Find where the given text appears and provide that cell's center as (X, Y) coordinate. 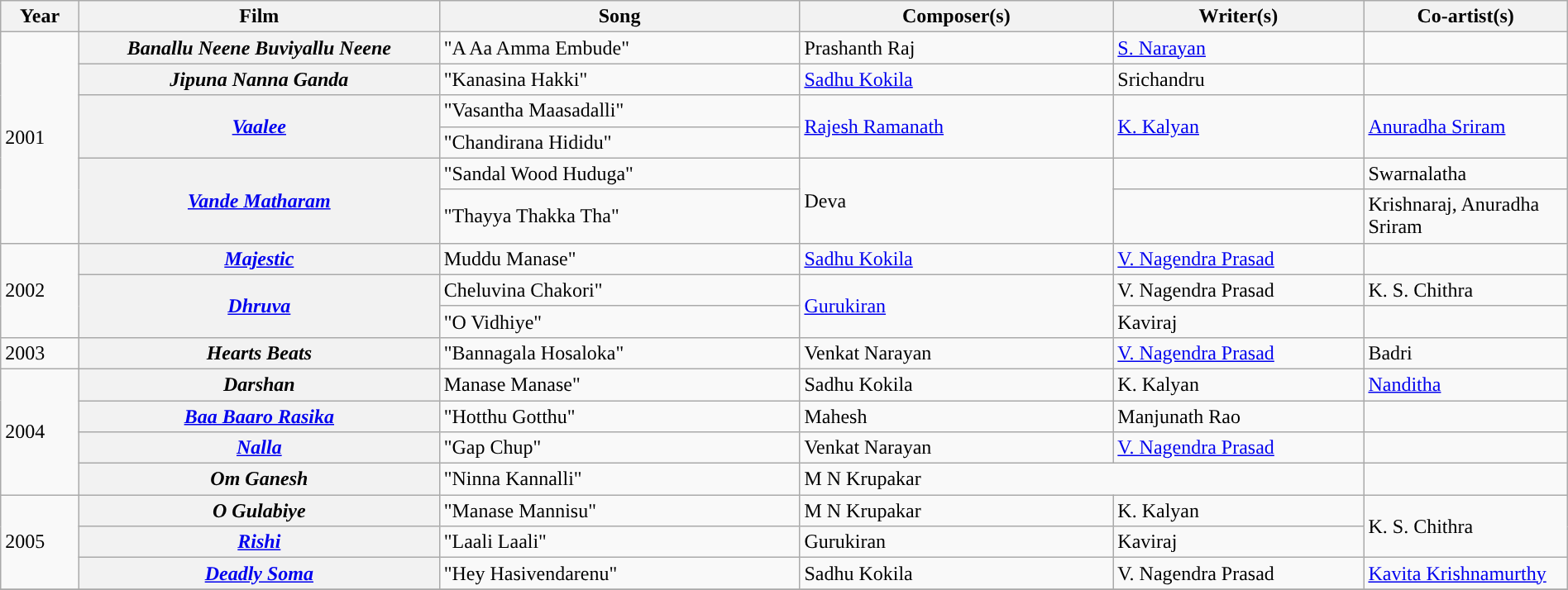
Film (259, 17)
Vande Matharam (259, 200)
"Gap Chup" (619, 448)
Muddu Manase" (619, 259)
"Bannagala Hosaloka" (619, 353)
"Manase Mannisu" (619, 511)
2001 (40, 137)
Swarnalatha (1465, 174)
Majestic (259, 259)
Mahesh (956, 416)
Writer(s) (1239, 17)
Jipuna Nanna Ganda (259, 79)
Om Ganesh (259, 479)
"O Vidhiye" (619, 321)
Badri (1465, 353)
"Kanasina Hakki" (619, 79)
Deadly Soma (259, 573)
Banallu Neene Buviyallu Neene (259, 48)
Rishi (259, 542)
Song (619, 17)
Darshan (259, 384)
Kavita Krishnamurthy (1465, 573)
O Gulabiye (259, 511)
Vaalee (259, 126)
"Laali Laali" (619, 542)
S. Narayan (1239, 48)
Nanditha (1465, 384)
"Chandirana Hididu" (619, 142)
"Thayya Thakka Tha" (619, 216)
Baa Baaro Rasika (259, 416)
Srichandru (1239, 79)
"Hey Hasivendarenu" (619, 573)
2005 (40, 542)
Year (40, 17)
"Vasantha Maasadalli" (619, 111)
Manjunath Rao (1239, 416)
Deva (956, 200)
Nalla (259, 448)
2002 (40, 290)
2004 (40, 431)
Dhruva (259, 306)
"A Aa Amma Embude" (619, 48)
2003 (40, 353)
Manase Manase" (619, 384)
Prashanth Raj (956, 48)
Hearts Beats (259, 353)
"Hotthu Gotthu" (619, 416)
Composer(s) (956, 17)
"Ninna Kannalli" (619, 479)
Co-artist(s) (1465, 17)
Rajesh Ramanath (956, 126)
Cheluvina Chakori" (619, 290)
"Sandal Wood Huduga" (619, 174)
Anuradha Sriram (1465, 126)
Krishnaraj, Anuradha Sriram (1465, 216)
